Pinpoint the cell where the given text exists, returning its (x, y) midpoint coordinate. 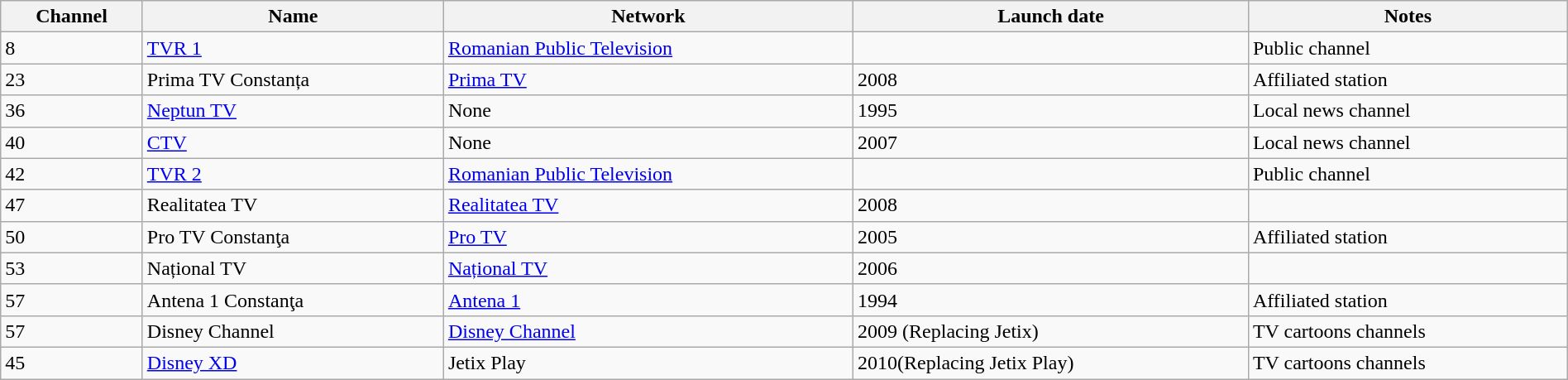
Jetix Play (648, 363)
2007 (1051, 142)
TVR 2 (293, 174)
Channel (72, 17)
Neptun TV (293, 111)
47 (72, 205)
Notes (1408, 17)
36 (72, 111)
Prima TV (648, 79)
8 (72, 48)
Launch date (1051, 17)
Disney XD (293, 363)
40 (72, 142)
CTV (293, 142)
53 (72, 268)
50 (72, 237)
23 (72, 79)
Name (293, 17)
2010(Replacing Jetix Play) (1051, 363)
1994 (1051, 300)
1995 (1051, 111)
Prima TV Constanța (293, 79)
2005 (1051, 237)
Network (648, 17)
45 (72, 363)
Antena 1 (648, 300)
2006 (1051, 268)
2009 (Replacing Jetix) (1051, 331)
Pro TV (648, 237)
TVR 1 (293, 48)
42 (72, 174)
Pro TV Constanţa (293, 237)
Antena 1 Constanţa (293, 300)
